Search for the cell housing the specified text and yield its [X, Y] center coordinate. 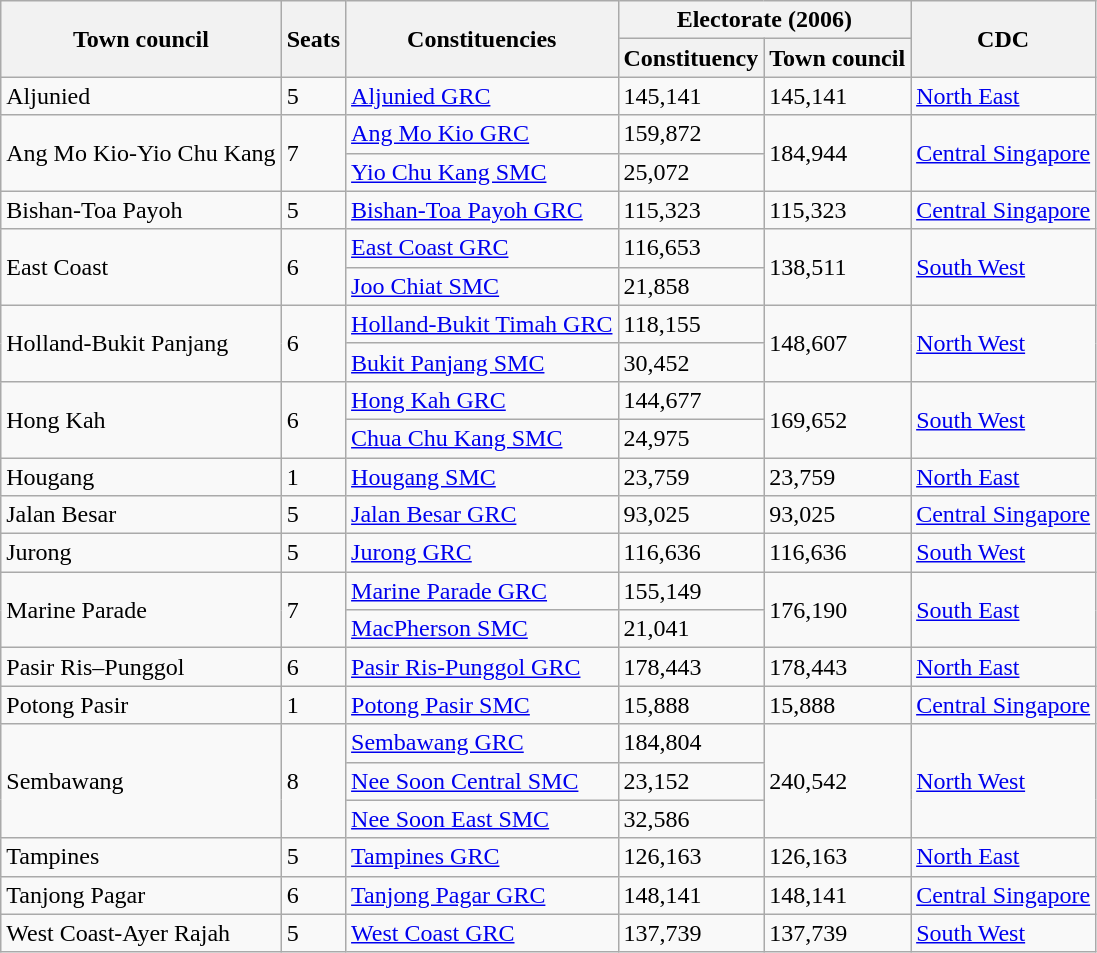
Jalan Besar GRC [482, 515]
Pasir Ris-Punggol GRC [482, 667]
184,804 [691, 743]
148,607 [838, 343]
Marine Parade [141, 610]
Hong Kah [141, 419]
Aljunied GRC [482, 96]
Bishan-Toa Payoh [141, 210]
South East [1004, 610]
MacPherson SMC [482, 629]
Jalan Besar [141, 515]
Jurong GRC [482, 553]
184,944 [838, 153]
CDC [1004, 39]
Pasir Ris–Punggol [141, 667]
West Coast-Ayer Rajah [141, 933]
Sembawang GRC [482, 743]
23,152 [691, 781]
Aljunied [141, 96]
Constituencies [482, 39]
Nee Soon East SMC [482, 819]
Bishan-Toa Payoh GRC [482, 210]
Electorate (2006) [764, 20]
Hougang [141, 477]
Hougang SMC [482, 477]
138,511 [838, 267]
Yio Chu Kang SMC [482, 172]
155,149 [691, 591]
176,190 [838, 610]
25,072 [691, 172]
Nee Soon Central SMC [482, 781]
169,652 [838, 419]
Jurong [141, 553]
24,975 [691, 438]
8 [313, 781]
Seats [313, 39]
West Coast GRC [482, 933]
Potong Pasir SMC [482, 705]
Tanjong Pagar GRC [482, 895]
118,155 [691, 324]
159,872 [691, 134]
East Coast GRC [482, 248]
Tampines [141, 857]
Ang Mo Kio GRC [482, 134]
Holland-Bukit Timah GRC [482, 324]
32,586 [691, 819]
30,452 [691, 362]
Hong Kah GRC [482, 400]
Constituency [691, 58]
240,542 [838, 781]
Tanjong Pagar [141, 895]
21,041 [691, 629]
21,858 [691, 286]
Ang Mo Kio-Yio Chu Kang [141, 153]
Tampines GRC [482, 857]
Marine Parade GRC [482, 591]
116,653 [691, 248]
East Coast [141, 267]
Sembawang [141, 781]
Joo Chiat SMC [482, 286]
Holland-Bukit Panjang [141, 343]
Bukit Panjang SMC [482, 362]
Potong Pasir [141, 705]
Chua Chu Kang SMC [482, 438]
144,677 [691, 400]
